Detect which cell encompasses the target text, then output its (X, Y) center coordinate. 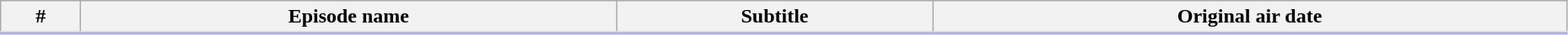
Episode name (349, 17)
# (40, 17)
Subtitle (774, 17)
Original air date (1250, 17)
